Detect which cell encompasses the target text, then output its (x, y) center coordinate. 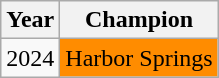
Year (30, 20)
2024 (30, 58)
Champion (139, 20)
Harbor Springs (139, 58)
